Extract the [x, y] coordinate from the center of the cell holding the provided text.  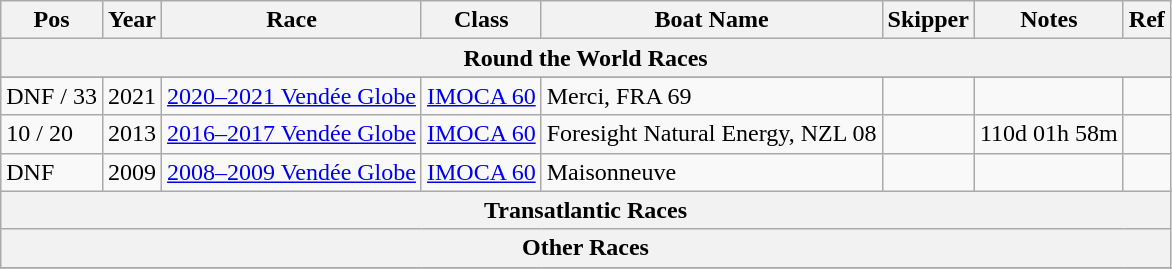
Maisonneuve [712, 172]
10 / 20 [52, 134]
110d 01h 58m [1048, 134]
2009 [132, 172]
2020–2021 Vendée Globe [292, 96]
Other Races [586, 248]
Foresight Natural Energy, NZL 08 [712, 134]
DNF / 33 [52, 96]
2008–2009 Vendée Globe [292, 172]
2013 [132, 134]
Year [132, 20]
Ref [1146, 20]
2016–2017 Vendée Globe [292, 134]
Merci, FRA 69 [712, 96]
2021 [132, 96]
Class [481, 20]
Pos [52, 20]
Notes [1048, 20]
Boat Name [712, 20]
Transatlantic Races [586, 210]
Round the World Races [586, 58]
DNF [52, 172]
Skipper [928, 20]
Race [292, 20]
